From the cell containing the given text, extract its center point as (X, Y) coordinate. 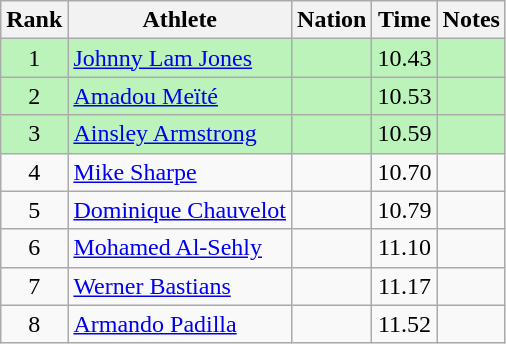
Werner Bastians (180, 286)
11.10 (404, 248)
1 (34, 58)
Notes (471, 20)
5 (34, 210)
6 (34, 248)
7 (34, 286)
Ainsley Armstrong (180, 134)
Mohamed Al-Sehly (180, 248)
Athlete (180, 20)
4 (34, 172)
Johnny Lam Jones (180, 58)
3 (34, 134)
10.79 (404, 210)
Time (404, 20)
2 (34, 96)
10.43 (404, 58)
10.53 (404, 96)
Rank (34, 20)
8 (34, 324)
Nation (332, 20)
Amadou Meïté (180, 96)
Dominique Chauvelot (180, 210)
10.70 (404, 172)
11.52 (404, 324)
Armando Padilla (180, 324)
Mike Sharpe (180, 172)
11.17 (404, 286)
10.59 (404, 134)
